Return [x, y] of the center of cell containing provided text 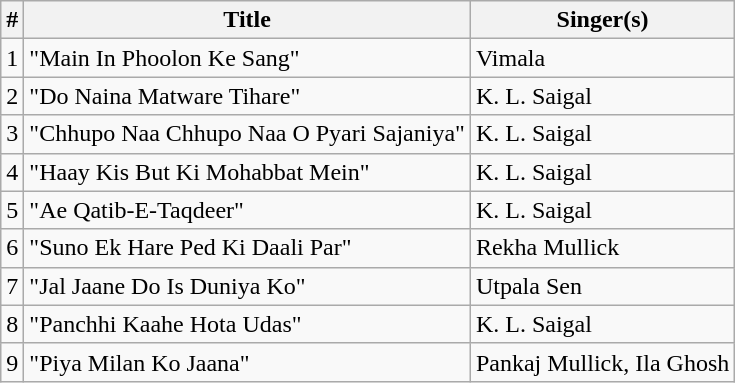
# [12, 20]
"Do Naina Matware Tihare" [248, 96]
9 [12, 362]
7 [12, 286]
"Main In Phoolon Ke Sang" [248, 58]
Utpala Sen [602, 286]
2 [12, 96]
8 [12, 324]
"Panchhi Kaahe Hota Udas" [248, 324]
4 [12, 172]
Pankaj Mullick, Ila Ghosh [602, 362]
Title [248, 20]
Vimala [602, 58]
"Suno Ek Hare Ped Ki Daali Par" [248, 248]
Singer(s) [602, 20]
"Jal Jaane Do Is Duniya Ko" [248, 286]
"Piya Milan Ko Jaana" [248, 362]
"Haay Kis But Ki Mohabbat Mein" [248, 172]
1 [12, 58]
3 [12, 134]
"Chhupo Naa Chhupo Naa O Pyari Sajaniya" [248, 134]
6 [12, 248]
Rekha Mullick [602, 248]
"Ae Qatib-E-Taqdeer" [248, 210]
5 [12, 210]
